From the cell containing the given text, extract its center point as (X, Y) coordinate. 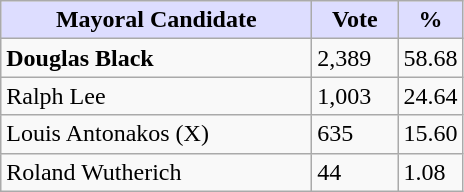
% (430, 20)
1,003 (355, 96)
15.60 (430, 134)
Vote (355, 20)
2,389 (355, 58)
635 (355, 134)
58.68 (430, 58)
Roland Wutherich (156, 172)
1.08 (430, 172)
Louis Antonakos (X) (156, 134)
24.64 (430, 96)
44 (355, 172)
Ralph Lee (156, 96)
Mayoral Candidate (156, 20)
Douglas Black (156, 58)
